Scan for the cell matching the given text and deliver its (X, Y) coordinate at center. 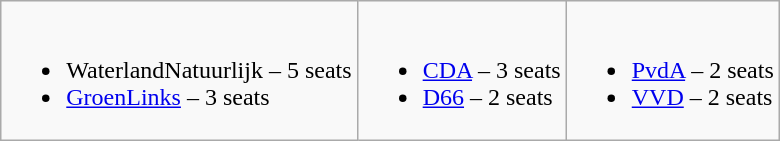
PvdA – 2 seatsVVD – 2 seats (672, 71)
CDA – 3 seatsD66 – 2 seats (462, 71)
WaterlandNatuurlijk – 5 seatsGroenLinks – 3 seats (179, 71)
